For the text-containing cell, return its midpoint in [X, Y] coordinate format. 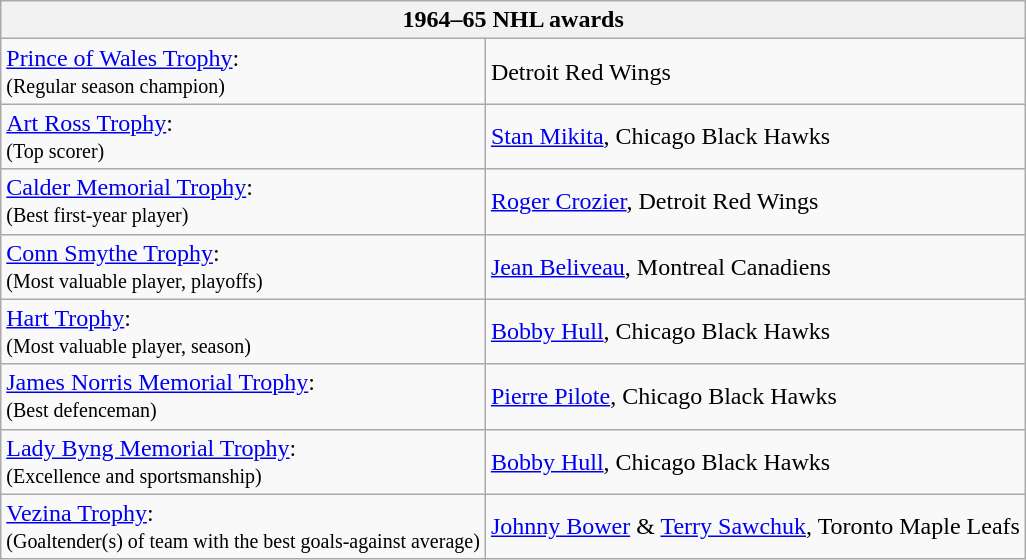
Vezina Trophy:(Goaltender(s) of team with the best goals-against average) [244, 526]
Lady Byng Memorial Trophy:(Excellence and sportsmanship) [244, 462]
Conn Smythe Trophy:(Most valuable player, playoffs) [244, 266]
Calder Memorial Trophy:(Best first-year player) [244, 202]
Pierre Pilote, Chicago Black Hawks [755, 396]
James Norris Memorial Trophy:(Best defenceman) [244, 396]
Hart Trophy:(Most valuable player, season) [244, 332]
Johnny Bower & Terry Sawchuk, Toronto Maple Leafs [755, 526]
Prince of Wales Trophy:(Regular season champion) [244, 72]
1964–65 NHL awards [514, 20]
Detroit Red Wings [755, 72]
Roger Crozier, Detroit Red Wings [755, 202]
Art Ross Trophy:(Top scorer) [244, 136]
Stan Mikita, Chicago Black Hawks [755, 136]
Jean Beliveau, Montreal Canadiens [755, 266]
